From the cell containing the given text, extract its center point as [X, Y] coordinate. 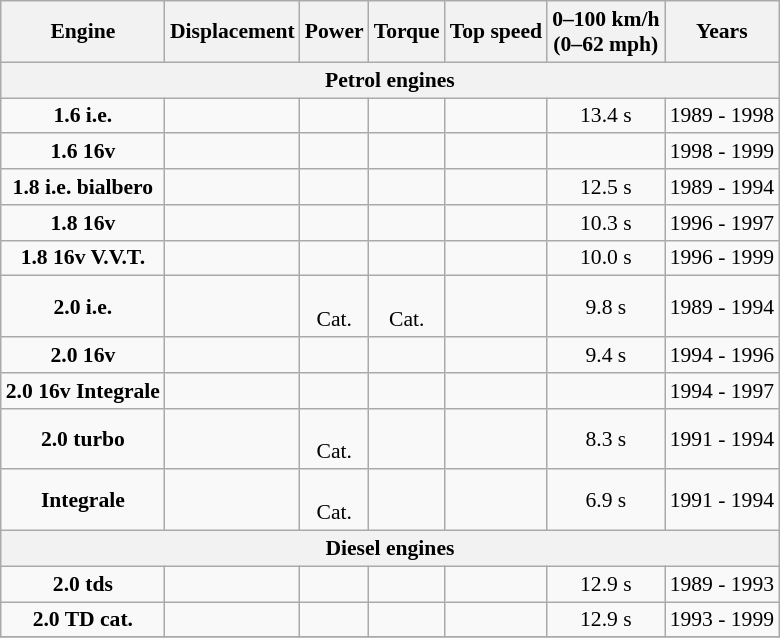
1993 - 1999 [722, 620]
1994 - 1996 [722, 355]
Petrol engines [390, 80]
2.0 i.e. [83, 306]
Top speed [496, 32]
8.3 s [606, 438]
10.0 s [606, 258]
1.8 i.e. bialbero [83, 187]
1989 - 1998 [722, 116]
1.8 16v [83, 223]
Years [722, 32]
2.0 16v [83, 355]
9.4 s [606, 355]
1989 - 1993 [722, 584]
Integrale [83, 500]
9.8 s [606, 306]
2.0 turbo [83, 438]
10.3 s [606, 223]
1996 - 1999 [722, 258]
13.4 s [606, 116]
Displacement [232, 32]
Engine [83, 32]
2.0 16v Integrale [83, 391]
1994 - 1997 [722, 391]
Diesel engines [390, 549]
12.5 s [606, 187]
Torque [407, 32]
1.6 16v [83, 152]
2.0 tds [83, 584]
Power [334, 32]
6.9 s [606, 500]
2.0 TD cat. [83, 620]
1.8 16v V.V.T. [83, 258]
1996 - 1997 [722, 223]
0–100 km/h(0–62 mph) [606, 32]
1998 - 1999 [722, 152]
1.6 i.e. [83, 116]
